Pinpoint the cell where the given text exists, returning its (X, Y) midpoint coordinate. 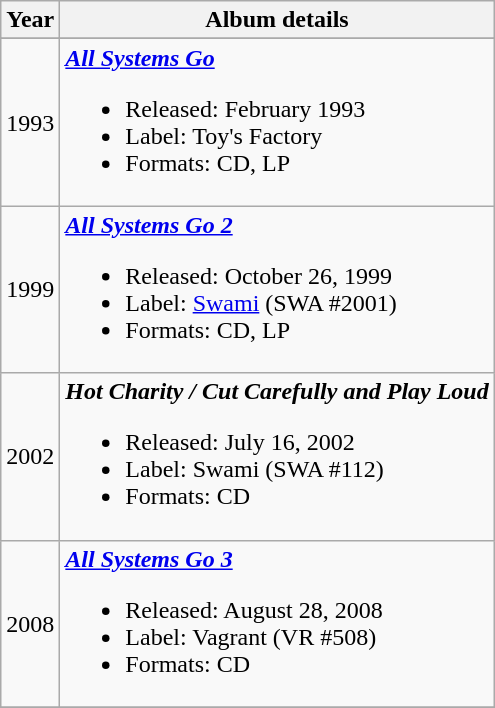
All Systems Go 3Released: August 28, 2008Label: Vagrant (VR #508)Formats: CD (277, 624)
All Systems Go 2Released: October 26, 1999Label: Swami (SWA #2001)Formats: CD, LP (277, 290)
All Systems GoReleased: February 1993Label: Toy's FactoryFormats: CD, LP (277, 122)
1993 (30, 122)
Album details (277, 20)
2008 (30, 624)
Year (30, 20)
1999 (30, 290)
2002 (30, 456)
Hot Charity / Cut Carefully and Play LoudReleased: July 16, 2002Label: Swami (SWA #112)Formats: CD (277, 456)
